Return [x, y] of the center of cell containing provided text 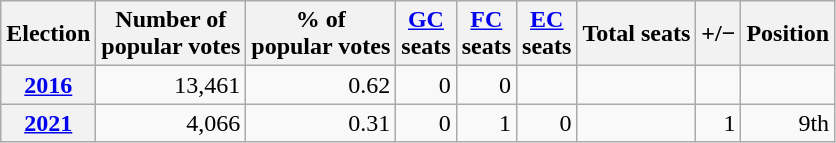
Total seats [636, 34]
2016 [48, 85]
GCseats [426, 34]
0.31 [321, 123]
Election [48, 34]
% ofpopular votes [321, 34]
Position [788, 34]
0.62 [321, 85]
2021 [48, 123]
9th [788, 123]
4,066 [171, 123]
13,461 [171, 85]
+/− [718, 34]
Number ofpopular votes [171, 34]
FCseats [486, 34]
ECseats [547, 34]
